For the text-containing cell, return its midpoint in (X, Y) coordinate format. 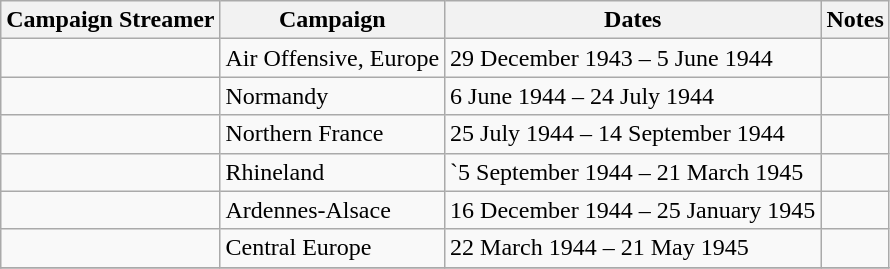
Rhineland (332, 172)
Ardennes-Alsace (332, 210)
Northern France (332, 134)
25 July 1944 – 14 September 1944 (633, 134)
Normandy (332, 96)
Notes (855, 20)
`5 September 1944 – 21 March 1945 (633, 172)
6 June 1944 – 24 July 1944 (633, 96)
22 March 1944 – 21 May 1945 (633, 248)
Dates (633, 20)
Campaign (332, 20)
Air Offensive, Europe (332, 58)
29 December 1943 – 5 June 1944 (633, 58)
Campaign Streamer (110, 20)
Central Europe (332, 248)
16 December 1944 – 25 January 1945 (633, 210)
